Extract the (x, y) coordinate from the center of the cell holding the provided text.  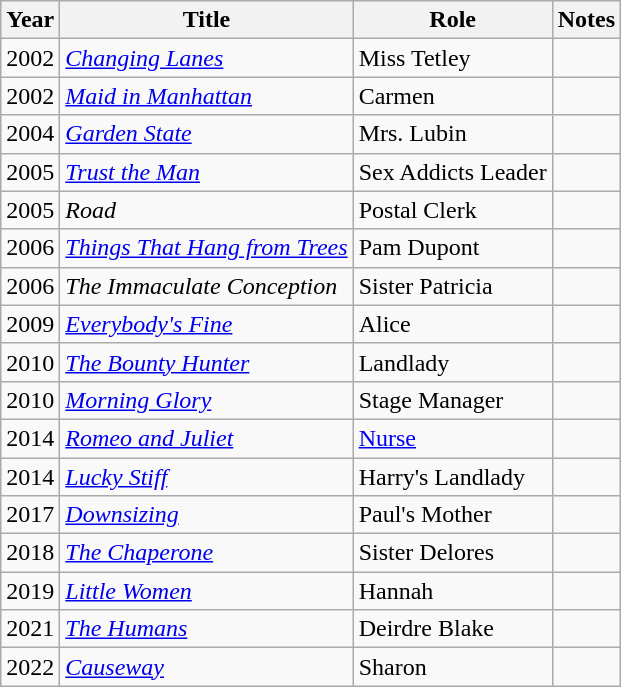
Little Women (206, 591)
Downsizing (206, 515)
2019 (30, 591)
Title (206, 20)
Paul's Mother (452, 515)
Role (452, 20)
2018 (30, 553)
Road (206, 210)
The Immaculate Conception (206, 286)
Sex Addicts Leader (452, 172)
The Bounty Hunter (206, 362)
Trust the Man (206, 172)
Nurse (452, 438)
Romeo and Juliet (206, 438)
Lucky Stiff (206, 477)
2009 (30, 324)
Miss Tetley (452, 58)
Notes (586, 20)
Causeway (206, 667)
Harry's Landlady (452, 477)
Garden State (206, 134)
Things That Hang from Trees (206, 248)
Hannah (452, 591)
Alice (452, 324)
Sister Patricia (452, 286)
The Chaperone (206, 553)
2004 (30, 134)
2021 (30, 629)
The Humans (206, 629)
Morning Glory (206, 400)
Pam Dupont (452, 248)
2017 (30, 515)
Stage Manager (452, 400)
Maid in Manhattan (206, 96)
Landlady (452, 362)
Deirdre Blake (452, 629)
Changing Lanes (206, 58)
Postal Clerk (452, 210)
Mrs. Lubin (452, 134)
Sharon (452, 667)
Everybody's Fine (206, 324)
Carmen (452, 96)
Sister Delores (452, 553)
Year (30, 20)
2022 (30, 667)
